Pinpoint the cell where the given text exists, returning its [x, y] midpoint coordinate. 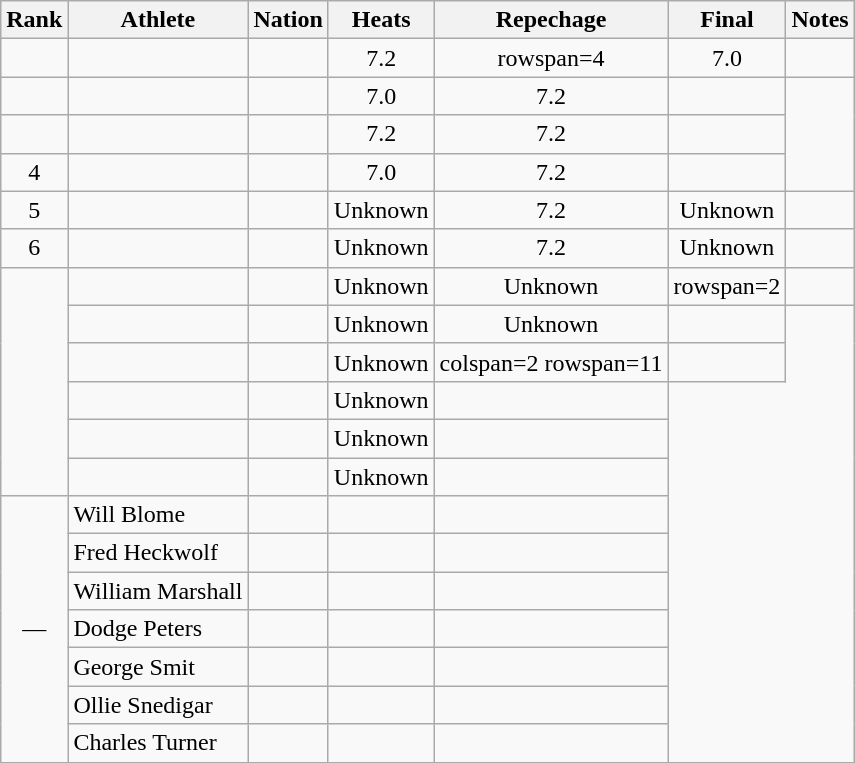
George Smit [158, 667]
Final [727, 20]
rowspan=2 [727, 286]
— [34, 629]
4 [34, 172]
Charles Turner [158, 743]
Nation [288, 20]
rowspan=4 [551, 58]
William Marshall [158, 591]
Ollie Snedigar [158, 705]
Repechage [551, 20]
6 [34, 248]
Notes [820, 20]
Heats [381, 20]
Rank [34, 20]
colspan=2 rowspan=11 [551, 362]
Athlete [158, 20]
Will Blome [158, 515]
Dodge Peters [158, 629]
Fred Heckwolf [158, 553]
5 [34, 210]
